From the cell containing the given text, extract its center point as (X, Y) coordinate. 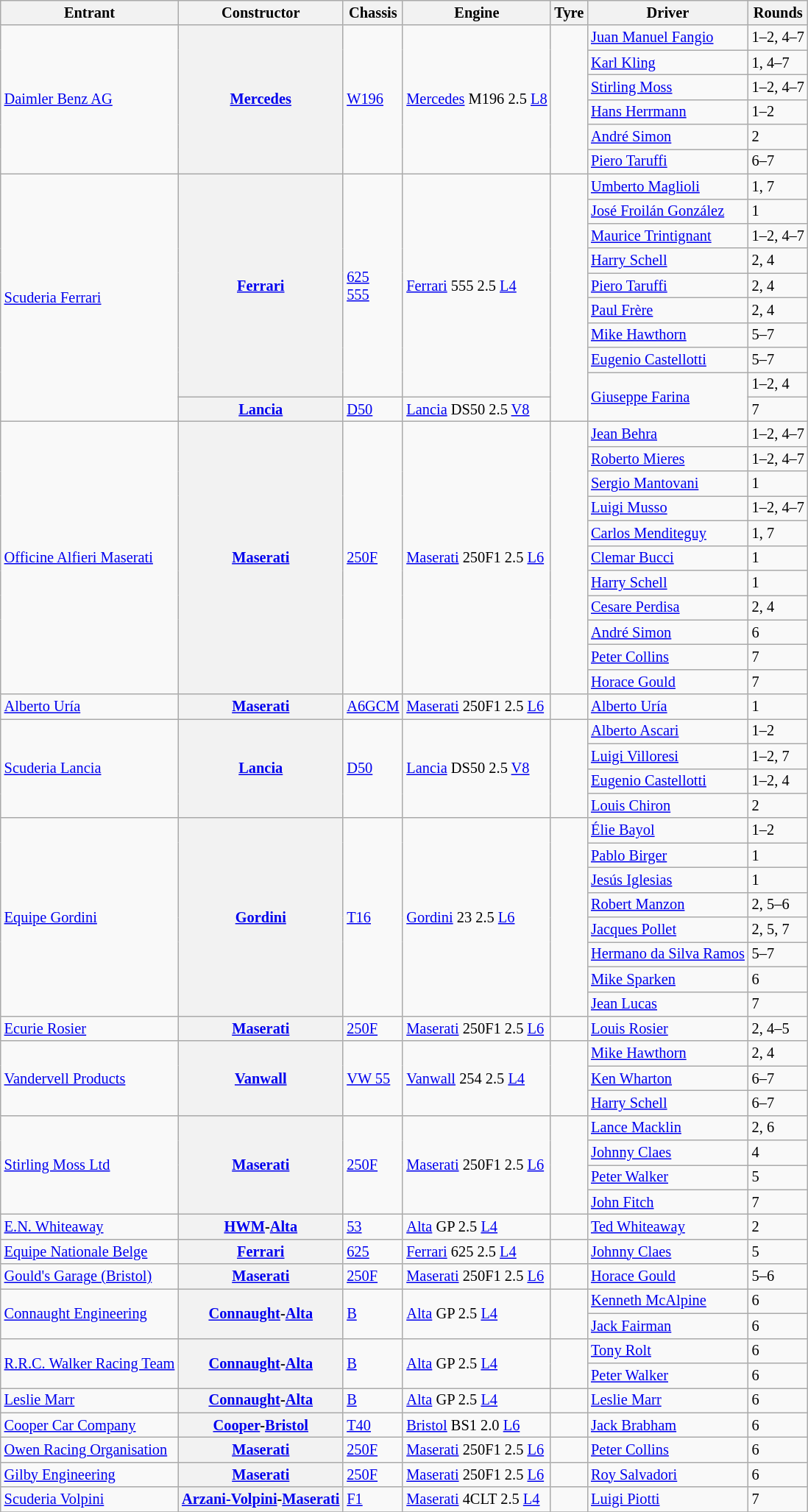
Élie Bayol (668, 830)
VW 55 (372, 1078)
Umberto Maglioli (668, 186)
Karl Kling (668, 63)
Rounds (779, 13)
Ecurie Rosier (90, 1028)
5–6 (779, 1276)
625 (372, 1251)
Entrant (90, 13)
1–2, 7 (779, 756)
53 (372, 1227)
Stirling Moss Ltd (90, 1165)
Gilby Engineering (90, 1474)
Robert Manzon (668, 905)
Connaught Engineering (90, 1313)
Vandervell Products (90, 1078)
Lance Macklin (668, 1128)
Jesús Iglesias (668, 880)
W196 (372, 99)
Kenneth McAlpine (668, 1301)
2, 4–5 (779, 1028)
Scuderia Ferrari (90, 297)
Driver (668, 13)
Mercedes (261, 99)
Cesare Perdisa (668, 607)
Tony Rolt (668, 1351)
Jack Fairman (668, 1326)
HWM-Alta (261, 1227)
José Froilán González (668, 211)
Scuderia Lancia (90, 769)
Jack Brabham (668, 1425)
Pablo Birger (668, 855)
Alberto Ascari (668, 731)
Constructor (261, 13)
Daimler Benz AG (90, 99)
Ken Wharton (668, 1078)
Paul Frère (668, 310)
Maurice Trintignant (668, 236)
Ted Whiteaway (668, 1227)
Vanwall 254 2.5 L4 (477, 1078)
1, 4–7 (779, 63)
Gordini (261, 917)
Sergio Mantovani (668, 484)
Stirling Moss (668, 87)
Owen Racing Organisation (90, 1449)
F1 (372, 1499)
Jean Behra (668, 434)
Carlos Menditeguy (668, 533)
4 (779, 1153)
625555 (372, 286)
T40 (372, 1425)
Jacques Pollet (668, 930)
T16 (372, 917)
Clemar Bucci (668, 558)
Hans Herrmann (668, 112)
A6GCM (372, 707)
2, 5–6 (779, 905)
Gould's Garage (Bristol) (90, 1276)
Officine Alfieri Maserati (90, 557)
Equipe Nationale Belge (90, 1251)
Ferrari 555 2.5 L4 (477, 286)
Louis Chiron (668, 805)
Jean Lucas (668, 1004)
Luigi Villoresi (668, 756)
2, 5, 7 (779, 930)
Gordini 23 2.5 L6 (477, 917)
2, 6 (779, 1128)
Giuseppe Farina (668, 396)
Cooper-Bristol (261, 1425)
Cooper Car Company (90, 1425)
Tyre (569, 13)
R.R.C. Walker Racing Team (90, 1363)
Roberto Mieres (668, 459)
Hermano da Silva Ramos (668, 954)
Maserati 4CLT 2.5 L4 (477, 1499)
Arzani-Volpini-Maserati (261, 1499)
Juan Manuel Fangio (668, 38)
Scuderia Volpini (90, 1499)
Ferrari 625 2.5 L4 (477, 1251)
Mike Sparken (668, 979)
Equipe Gordini (90, 917)
Engine (477, 13)
Luigi Musso (668, 508)
John Fitch (668, 1202)
Louis Rosier (668, 1028)
Roy Salvadori (668, 1474)
E.N. Whiteaway (90, 1227)
Mercedes M196 2.5 L8 (477, 99)
Vanwall (261, 1078)
Bristol BS1 2.0 L6 (477, 1425)
Luigi Piotti (668, 1499)
Chassis (372, 13)
